Detect which cell encompasses the target text, then output its [X, Y] center coordinate. 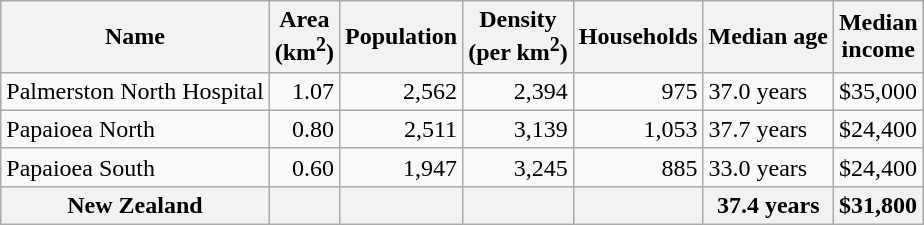
2,562 [402, 91]
$35,000 [878, 91]
Density(per km2) [518, 37]
0.80 [304, 129]
1,053 [638, 129]
1.07 [304, 91]
Palmerston North Hospital [135, 91]
37.0 years [768, 91]
2,394 [518, 91]
Papaioea North [135, 129]
$31,800 [878, 205]
3,139 [518, 129]
Median age [768, 37]
3,245 [518, 167]
33.0 years [768, 167]
37.7 years [768, 129]
Medianincome [878, 37]
0.60 [304, 167]
Area(km2) [304, 37]
1,947 [402, 167]
2,511 [402, 129]
Name [135, 37]
885 [638, 167]
Population [402, 37]
37.4 years [768, 205]
New Zealand [135, 205]
975 [638, 91]
Papaioea South [135, 167]
Households [638, 37]
